For the text-containing cell, return its midpoint in (x, y) coordinate format. 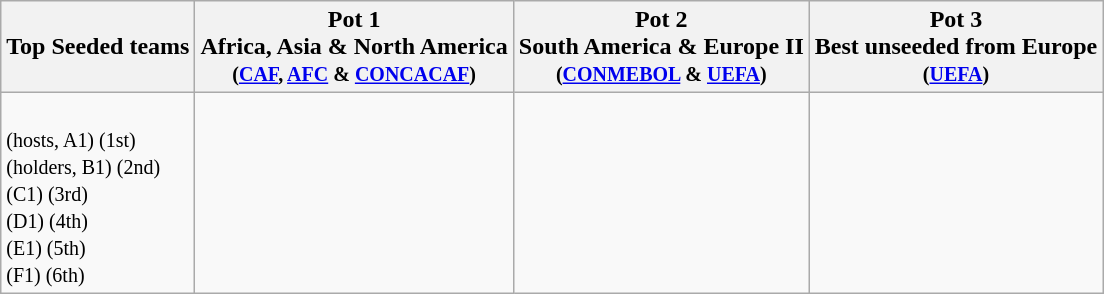
Pot 1Africa, Asia & North America(CAF, AFC & CONCACAF) (354, 47)
Top Seeded teams (98, 47)
Pot 2South America & Europe II(CONMEBOL & UEFA) (661, 47)
Pot 3Best unseeded from Europe(UEFA) (956, 47)
(hosts, A1) (1st) (holders, B1) (2nd) (C1) (3rd) (D1) (4th) (E1) (5th) (F1) (6th) (98, 193)
